Return (x, y) of the center of cell containing provided text 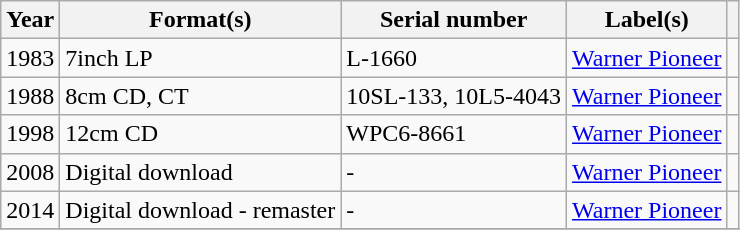
1998 (30, 134)
Digital download - remaster (200, 210)
1988 (30, 96)
Format(s) (200, 20)
WPC6-8661 (454, 134)
12cm CD (200, 134)
10SL-133, 10L5-4043 (454, 96)
2014 (30, 210)
7inch LP (200, 58)
L-1660 (454, 58)
Digital download (200, 172)
2008 (30, 172)
8cm CD, CT (200, 96)
Serial number (454, 20)
Year (30, 20)
1983 (30, 58)
Label(s) (647, 20)
